Locate the cell with the specified text and output its (X, Y) center coordinate. 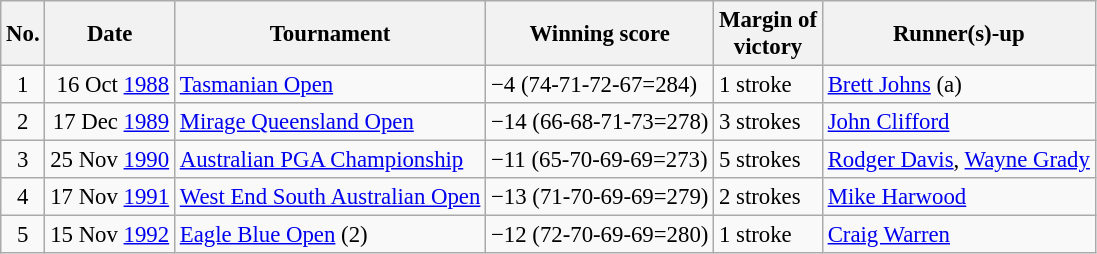
17 Dec 1989 (110, 122)
Margin ofvictory (768, 34)
−13 (71-70-69-69=279) (600, 197)
1 (23, 85)
West End South Australian Open (330, 197)
Brett Johns (a) (958, 85)
Mirage Queensland Open (330, 122)
5 (23, 235)
Eagle Blue Open (2) (330, 235)
Craig Warren (958, 235)
Winning score (600, 34)
John Clifford (958, 122)
Date (110, 34)
2 (23, 122)
Rodger Davis, Wayne Grady (958, 160)
16 Oct 1988 (110, 85)
5 strokes (768, 160)
Mike Harwood (958, 197)
2 strokes (768, 197)
25 Nov 1990 (110, 160)
15 Nov 1992 (110, 235)
−14 (66-68-71-73=278) (600, 122)
−4 (74-71-72-67=284) (600, 85)
Runner(s)-up (958, 34)
Tournament (330, 34)
17 Nov 1991 (110, 197)
3 strokes (768, 122)
Australian PGA Championship (330, 160)
No. (23, 34)
3 (23, 160)
4 (23, 197)
Tasmanian Open (330, 85)
−11 (65-70-69-69=273) (600, 160)
−12 (72-70-69-69=280) (600, 235)
